Scan for the cell matching the given text and deliver its [X, Y] coordinate at center. 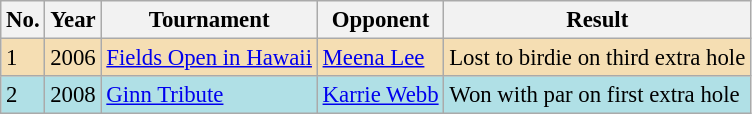
Opponent [380, 20]
2008 [73, 95]
1 [23, 58]
Lost to birdie on third extra hole [598, 58]
Result [598, 20]
Fields Open in Hawaii [209, 58]
Tournament [209, 20]
2 [23, 95]
Won with par on first extra hole [598, 95]
Meena Lee [380, 58]
Karrie Webb [380, 95]
Ginn Tribute [209, 95]
Year [73, 20]
2006 [73, 58]
No. [23, 20]
